Scan for the cell matching the given text and deliver its (X, Y) coordinate at center. 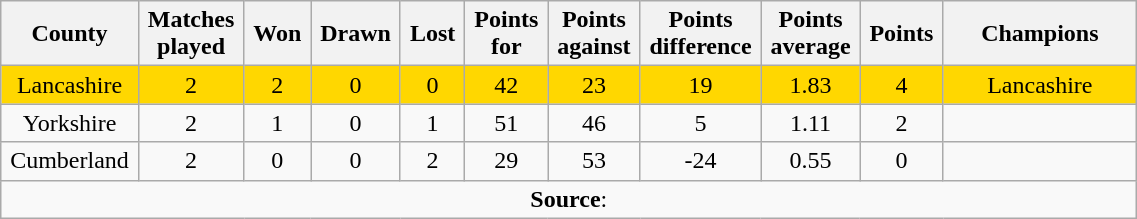
Matches played (191, 34)
County (70, 34)
4 (902, 85)
5 (700, 123)
0.55 (810, 161)
1.83 (810, 85)
Points against (594, 34)
Points difference (700, 34)
53 (594, 161)
Won (278, 34)
-24 (700, 161)
42 (506, 85)
46 (594, 123)
19 (700, 85)
Champions (1040, 34)
Points average (810, 34)
Cumberland (70, 161)
51 (506, 123)
23 (594, 85)
Points for (506, 34)
Yorkshire (70, 123)
Source: (569, 199)
1.11 (810, 123)
29 (506, 161)
Lost (432, 34)
Drawn (356, 34)
Points (902, 34)
